Scan for the cell matching the given text and deliver its [x, y] coordinate at center. 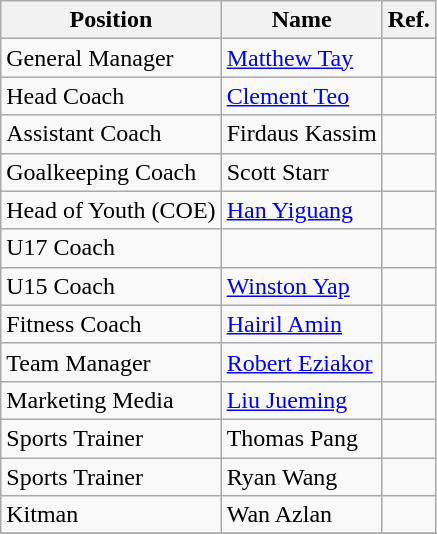
Liu Jueming [302, 400]
Hairil Amin [302, 324]
Firdaus Kassim [302, 134]
Team Manager [111, 362]
Position [111, 20]
Goalkeeping Coach [111, 172]
Assistant Coach [111, 134]
General Manager [111, 58]
Matthew Tay [302, 58]
Scott Starr [302, 172]
Fitness Coach [111, 324]
Thomas Pang [302, 438]
Name [302, 20]
Winston Yap [302, 286]
Han Yiguang [302, 210]
Head of Youth (COE) [111, 210]
Clement Teo [302, 96]
U17 Coach [111, 248]
Head Coach [111, 96]
Robert Eziakor [302, 362]
Kitman [111, 515]
U15 Coach [111, 286]
Wan Azlan [302, 515]
Ryan Wang [302, 477]
Marketing Media [111, 400]
Ref. [408, 20]
